Locate the cell with the specified text and output its (x, y) center coordinate. 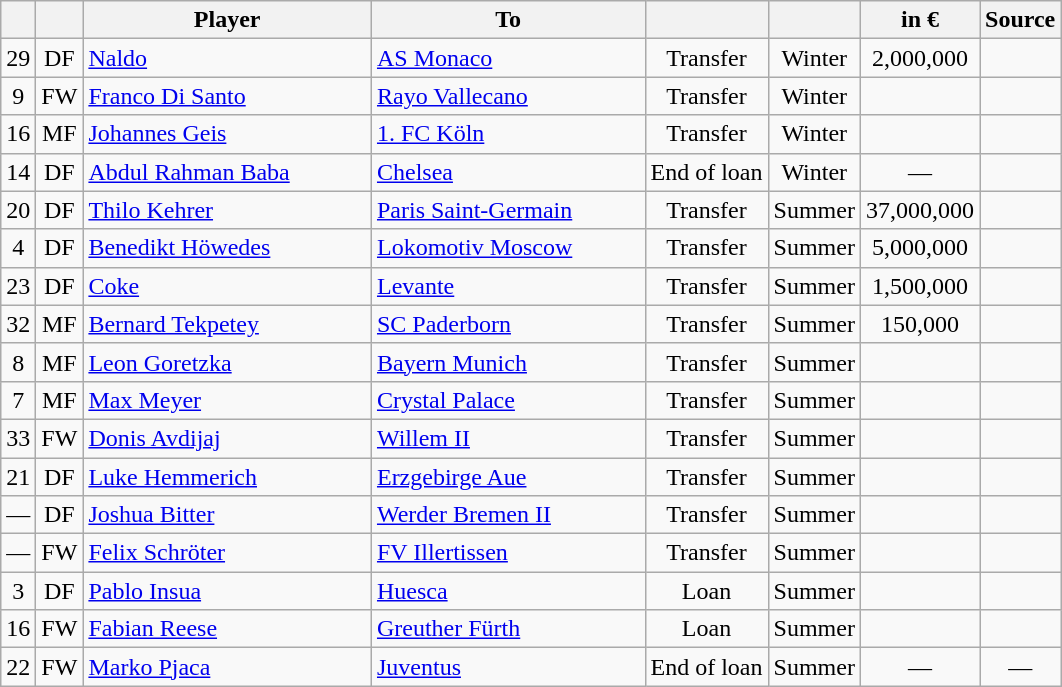
Bayern Munich (508, 362)
2,000,000 (920, 58)
21 (18, 477)
Werder Bremen II (508, 515)
4 (18, 248)
9 (18, 96)
Pablo Insua (228, 591)
14 (18, 172)
Erzgebirge Aue (508, 477)
1,500,000 (920, 286)
Thilo Kehrer (228, 210)
7 (18, 400)
in € (920, 20)
Joshua Bitter (228, 515)
AS Monaco (508, 58)
Fabian Reese (228, 629)
Coke (228, 286)
Levante (508, 286)
Johannes Geis (228, 134)
20 (18, 210)
29 (18, 58)
Huesca (508, 591)
Player (228, 20)
FV Illertissen (508, 553)
Juventus (508, 667)
Leon Goretzka (228, 362)
Abdul Rahman Baba (228, 172)
Naldo (228, 58)
Lokomotiv Moscow (508, 248)
Greuther Fürth (508, 629)
Paris Saint-Germain (508, 210)
37,000,000 (920, 210)
Bernard Tekpetey (228, 324)
Willem II (508, 438)
3 (18, 591)
SC Paderborn (508, 324)
Luke Hemmerich (228, 477)
32 (18, 324)
Donis Avdijaj (228, 438)
Franco Di Santo (228, 96)
Source (1020, 20)
5,000,000 (920, 248)
To (508, 20)
Rayo Vallecano (508, 96)
Felix Schröter (228, 553)
1. FC Köln (508, 134)
Benedikt Höwedes (228, 248)
Marko Pjaca (228, 667)
8 (18, 362)
23 (18, 286)
33 (18, 438)
150,000 (920, 324)
Chelsea (508, 172)
22 (18, 667)
Crystal Palace (508, 400)
Max Meyer (228, 400)
